Detect which cell encompasses the target text, then output its (X, Y) center coordinate. 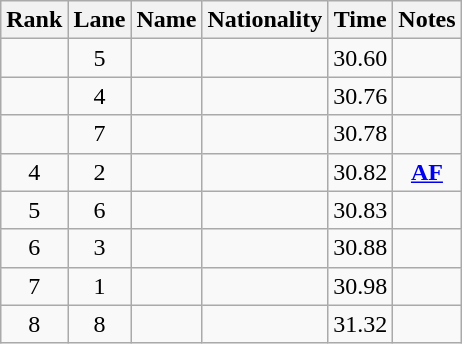
30.60 (360, 58)
Nationality (265, 20)
31.32 (360, 324)
30.76 (360, 96)
Rank (34, 20)
30.78 (360, 134)
Notes (427, 20)
Name (166, 20)
1 (100, 286)
2 (100, 172)
Time (360, 20)
3 (100, 248)
30.98 (360, 286)
30.88 (360, 248)
Lane (100, 20)
AF (427, 172)
30.83 (360, 210)
30.82 (360, 172)
